Identify which cell holds the provided text, then report its (X, Y) central coordinate. 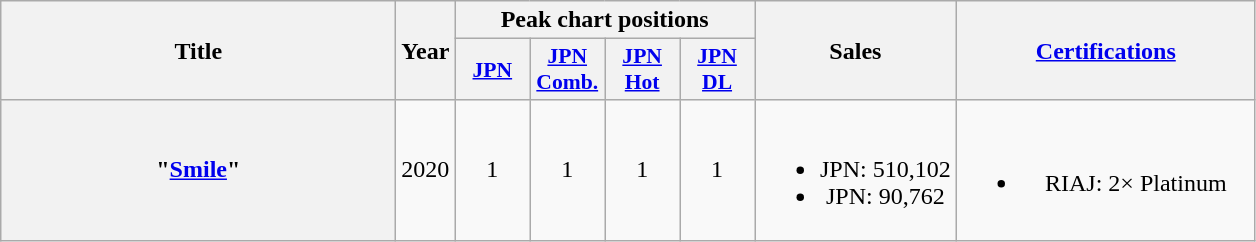
JPN: 510,102 JPN: 90,762 (855, 170)
JPN (492, 70)
Sales (855, 50)
Title (198, 50)
2020 (426, 170)
JPNHot (642, 70)
"Smile" (198, 170)
JPNComb. (568, 70)
Year (426, 50)
Peak chart positions (605, 20)
Certifications (1106, 50)
RIAJ: 2× Platinum (1106, 170)
JPNDL (718, 70)
